Detect which cell encompasses the target text, then output its [x, y] center coordinate. 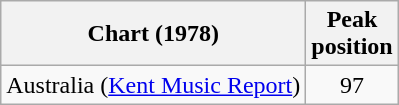
Chart (1978) [154, 34]
Australia (Kent Music Report) [154, 85]
97 [352, 85]
Peakposition [352, 34]
